Determine the (X, Y) coordinate at the center of the cell enclosing the given text.  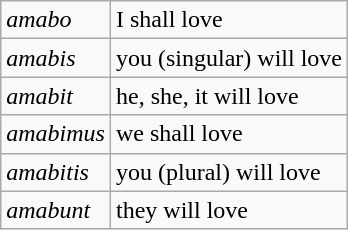
amabo (56, 20)
amabis (56, 58)
they will love (228, 210)
amabitis (56, 172)
he, she, it will love (228, 96)
I shall love (228, 20)
you (plural) will love (228, 172)
you (singular) will love (228, 58)
amabunt (56, 210)
we shall love (228, 134)
amabit (56, 96)
amabimus (56, 134)
